Pinpoint the cell where the given text exists, returning its [x, y] midpoint coordinate. 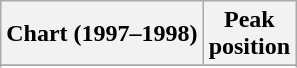
Peakposition [249, 34]
Chart (1997–1998) [102, 34]
